Return (x, y) of the center of cell containing provided text 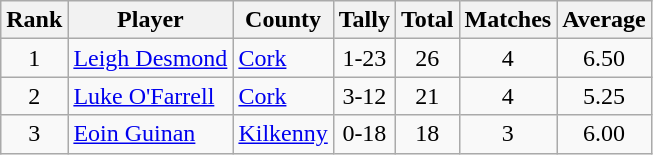
Total (427, 20)
Leigh Desmond (150, 58)
1-23 (364, 58)
6.00 (604, 134)
Eoin Guinan (150, 134)
3-12 (364, 96)
5.25 (604, 96)
Player (150, 20)
2 (34, 96)
Rank (34, 20)
County (283, 20)
26 (427, 58)
Average (604, 20)
0-18 (364, 134)
Tally (364, 20)
Luke O'Farrell (150, 96)
1 (34, 58)
18 (427, 134)
6.50 (604, 58)
Kilkenny (283, 134)
21 (427, 96)
Matches (508, 20)
